Find where the given text appears and provide that cell's center as (x, y) coordinate. 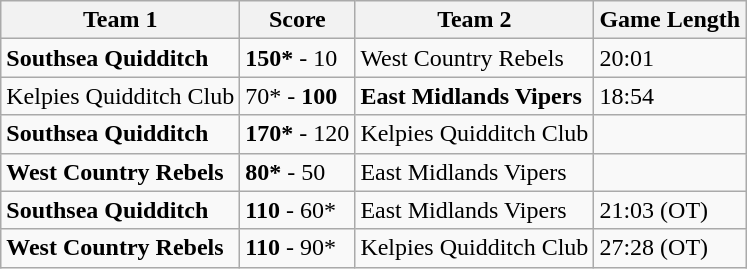
18:54 (670, 96)
110 - 60* (298, 210)
170* - 120 (298, 134)
150* - 10 (298, 58)
Team 2 (474, 20)
Team 1 (120, 20)
70* - 100 (298, 96)
21:03 (OT) (670, 210)
Game Length (670, 20)
20:01 (670, 58)
Score (298, 20)
27:28 (OT) (670, 248)
110 - 90* (298, 248)
80* - 50 (298, 172)
